Capture the cell that displays the provided text and extract its (X, Y) central coordinate. 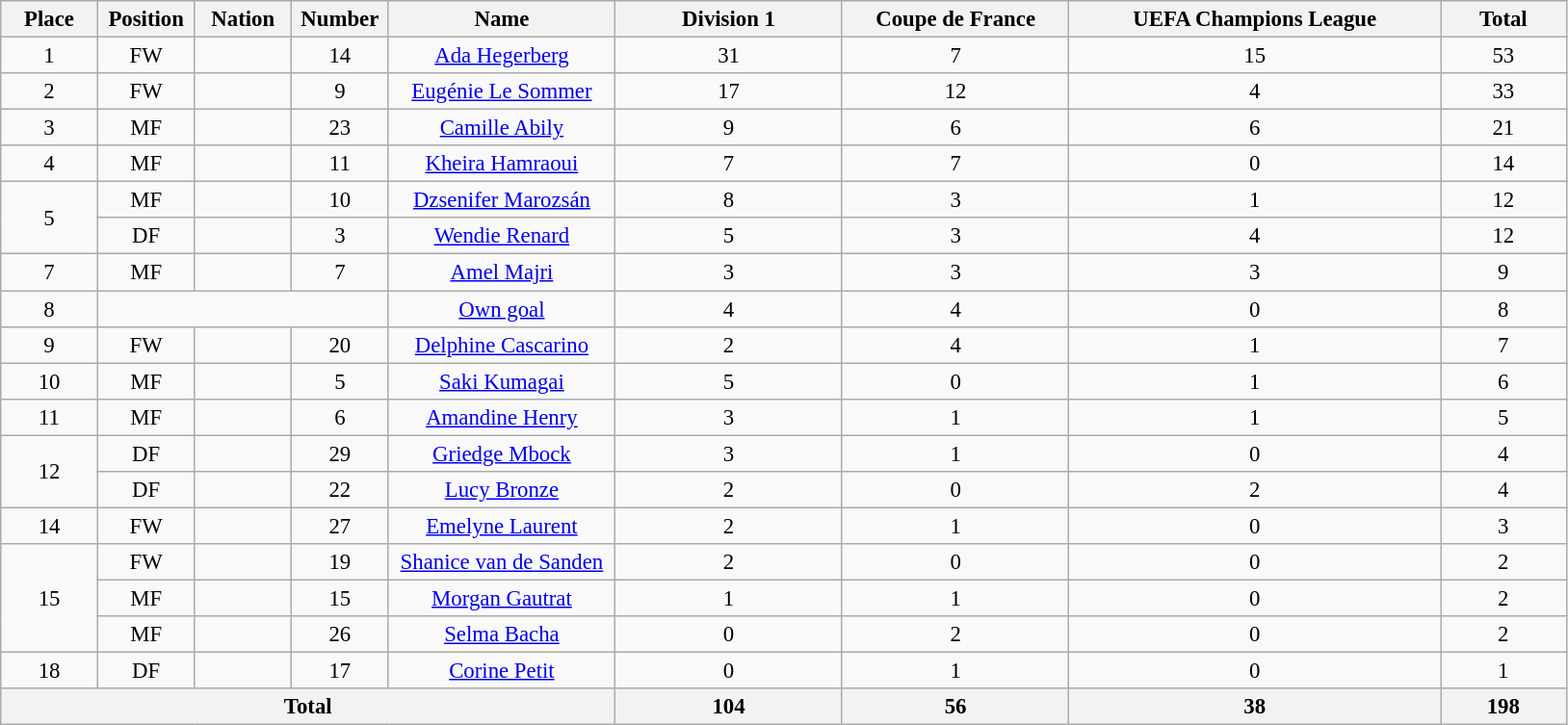
56 (955, 707)
Number (341, 19)
Saki Kumagai (502, 381)
Wendie Renard (502, 236)
27 (341, 526)
23 (341, 128)
UEFA Champions League (1255, 19)
Coupe de France (955, 19)
198 (1504, 707)
Ada Hegerberg (502, 56)
26 (341, 634)
Selma Bacha (502, 634)
Delphine Cascarino (502, 345)
Griedge Mbock (502, 453)
21 (1504, 128)
20 (341, 345)
Place (50, 19)
22 (341, 490)
18 (50, 671)
31 (729, 56)
Own goal (502, 309)
Corine Petit (502, 671)
Kheira Hamraoui (502, 164)
19 (341, 562)
Camille Abily (502, 128)
Nation (243, 19)
Amandine Henry (502, 417)
Position (146, 19)
Emelyne Laurent (502, 526)
33 (1504, 91)
29 (341, 453)
Name (502, 19)
Eugénie Le Sommer (502, 91)
Division 1 (729, 19)
104 (729, 707)
Shanice van de Sanden (502, 562)
Amel Majri (502, 272)
53 (1504, 56)
Lucy Bronze (502, 490)
Morgan Gautrat (502, 598)
Dzsenifer Marozsán (502, 200)
38 (1255, 707)
